For the text-containing cell, return its midpoint in [x, y] coordinate format. 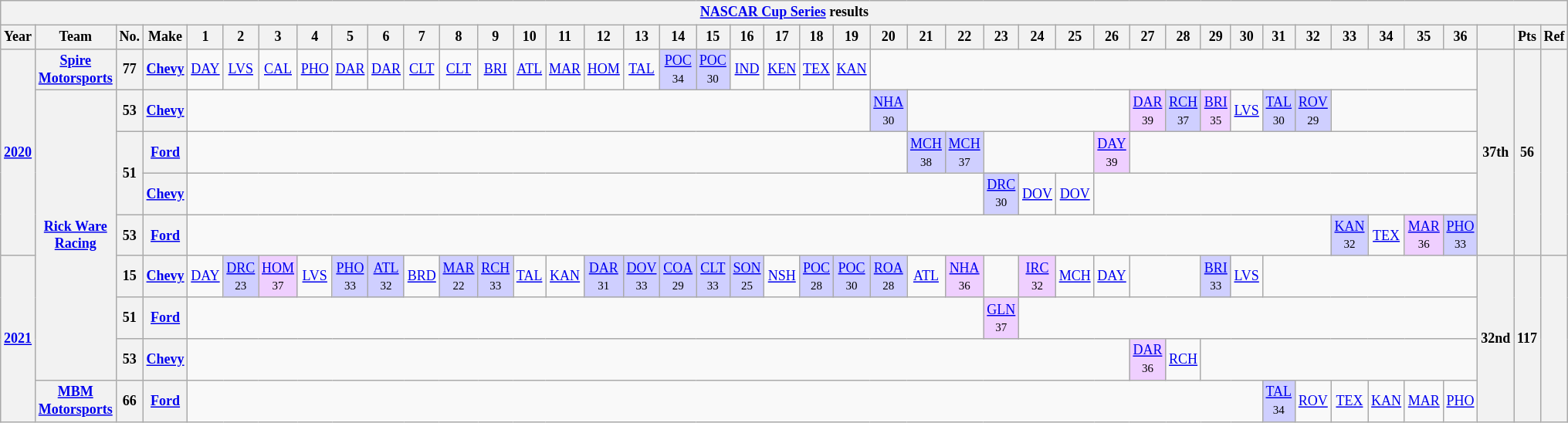
23 [1001, 37]
NSH [782, 276]
35 [1424, 37]
DAY39 [1112, 152]
DRC30 [1001, 194]
27 [1147, 37]
BRI33 [1215, 276]
34 [1387, 37]
16 [747, 37]
RCH37 [1184, 111]
25 [1075, 37]
36 [1461, 37]
BRI [496, 69]
HOM [604, 69]
6 [386, 37]
28 [1184, 37]
ATL32 [386, 276]
3 [278, 37]
32 [1312, 37]
Make [165, 37]
ROV29 [1312, 111]
Spire Motorsports [76, 69]
KAN32 [1350, 235]
24 [1038, 37]
20 [889, 37]
5 [351, 37]
CAL [278, 69]
NHA30 [889, 111]
2021 [19, 338]
Team [76, 37]
DRC23 [241, 276]
117 [1527, 338]
DAR39 [1147, 111]
No. [130, 37]
Pts [1527, 37]
17 [782, 37]
MAR36 [1424, 235]
NASCAR Cup Series results [784, 12]
32nd [1496, 338]
33 [1350, 37]
2 [241, 37]
BRI35 [1215, 111]
8 [459, 37]
IND [747, 69]
RCH33 [496, 276]
7 [422, 37]
NHA36 [964, 276]
IRC32 [1038, 276]
POC28 [817, 276]
10 [530, 37]
MBM Motorsports [76, 401]
DAR36 [1147, 360]
77 [130, 69]
4 [315, 37]
Rick Ware Racing [76, 235]
DOV33 [642, 276]
18 [817, 37]
MAR22 [459, 276]
ROV [1312, 401]
Year [19, 37]
GLN37 [1001, 318]
MCH [1075, 276]
DAR31 [604, 276]
19 [852, 37]
MCH38 [926, 152]
11 [565, 37]
37th [1496, 152]
1 [205, 37]
SON25 [747, 276]
14 [678, 37]
CLT33 [713, 276]
KEN [782, 69]
21 [926, 37]
56 [1527, 152]
MCH37 [964, 152]
COA29 [678, 276]
12 [604, 37]
30 [1246, 37]
9 [496, 37]
2020 [19, 152]
RCH [1184, 360]
66 [130, 401]
HOM37 [278, 276]
POC34 [678, 69]
13 [642, 37]
TAL30 [1278, 111]
29 [1215, 37]
22 [964, 37]
Ref [1554, 37]
TAL34 [1278, 401]
BRD [422, 276]
26 [1112, 37]
ROA28 [889, 276]
31 [1278, 37]
